Pinpoint the cell where the given text exists, returning its (X, Y) midpoint coordinate. 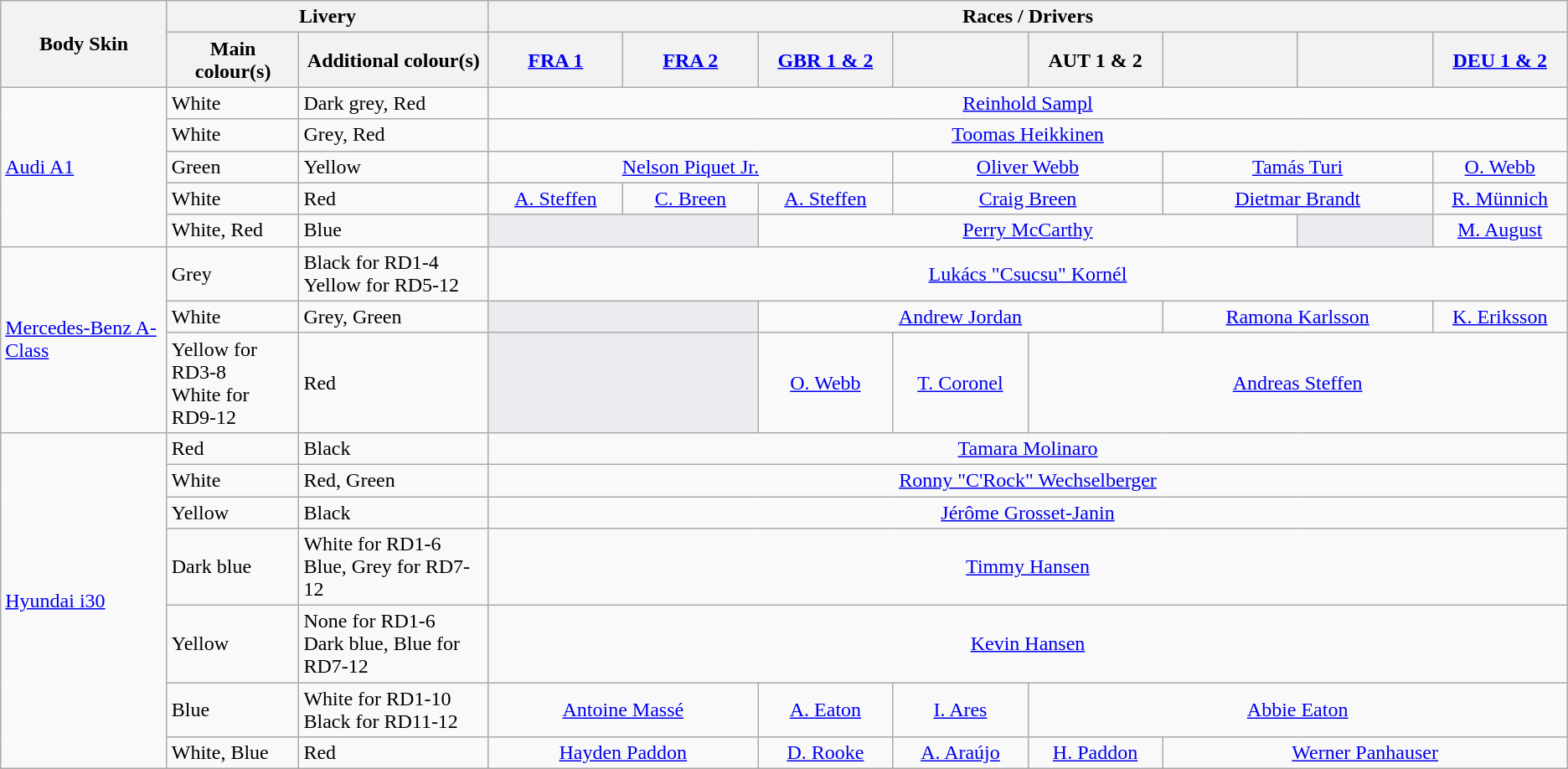
Livery (328, 17)
M. August (1499, 230)
GBR 1 & 2 (826, 60)
Hayden Paddon (623, 753)
Additional colour(s) (394, 60)
Dark blue (233, 567)
Green (233, 167)
Kevin Hansen (1028, 644)
Nelson Piquet Jr. (690, 167)
I. Ares (960, 710)
Hyundai i30 (84, 600)
Jérôme Grosset-Janin (1028, 512)
Body Skin (84, 44)
Timmy Hansen (1028, 567)
C. Breen (690, 199)
Andreas Steffen (1297, 382)
Yellow for RD3-8White for RD9-12 (233, 382)
White, Blue (233, 753)
A. Eaton (826, 710)
Ramona Karlsson (1297, 317)
Audi A1 (84, 167)
DEU 1 & 2 (1499, 60)
Lukács "Csucsu" Kornél (1028, 273)
AUT 1 & 2 (1096, 60)
Reinhold Sampl (1028, 103)
White, Red (233, 230)
A. Araújo (960, 753)
Grey, Red (394, 135)
Antoine Massé (623, 710)
Tamás Turi (1297, 167)
Ronny "C'Rock" Wechselberger (1028, 480)
Werner Panhauser (1365, 753)
Tamara Molinaro (1028, 448)
White for RD1-10Black for RD11-12 (394, 710)
Grey, Green (394, 317)
Oliver Webb (1028, 167)
T. Coronel (960, 382)
Main colour(s) (233, 60)
K. Eriksson (1499, 317)
D. Rooke (826, 753)
Grey (233, 273)
Mercedes-Benz A-Class (84, 339)
None for RD1-6Dark blue, Blue for RD7-12 (394, 644)
Andrew Jordan (960, 317)
Red, Green (394, 480)
Perry McCarthy (1028, 230)
H. Paddon (1096, 753)
Dark grey, Red (394, 103)
Abbie Eaton (1297, 710)
Craig Breen (1028, 199)
Black for RD1-4Yellow for RD5-12 (394, 273)
Dietmar Brandt (1297, 199)
FRA 2 (690, 60)
Toomas Heikkinen (1028, 135)
R. Münnich (1499, 199)
Races / Drivers (1028, 17)
White for RD1-6Blue, Grey for RD7-12 (394, 567)
FRA 1 (556, 60)
